Return the (X, Y) coordinate for the center point of the cell that contains the specified text.  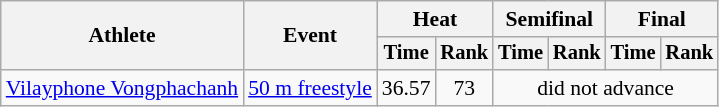
Event (310, 36)
73 (465, 88)
Semifinal (549, 19)
Vilayphone Vongphachanh (122, 88)
Final (662, 19)
36.57 (406, 88)
Athlete (122, 36)
did not advance (606, 88)
Heat (435, 19)
50 m freestyle (310, 88)
